Determine the (X, Y) coordinate at the center of the cell enclosing the given text.  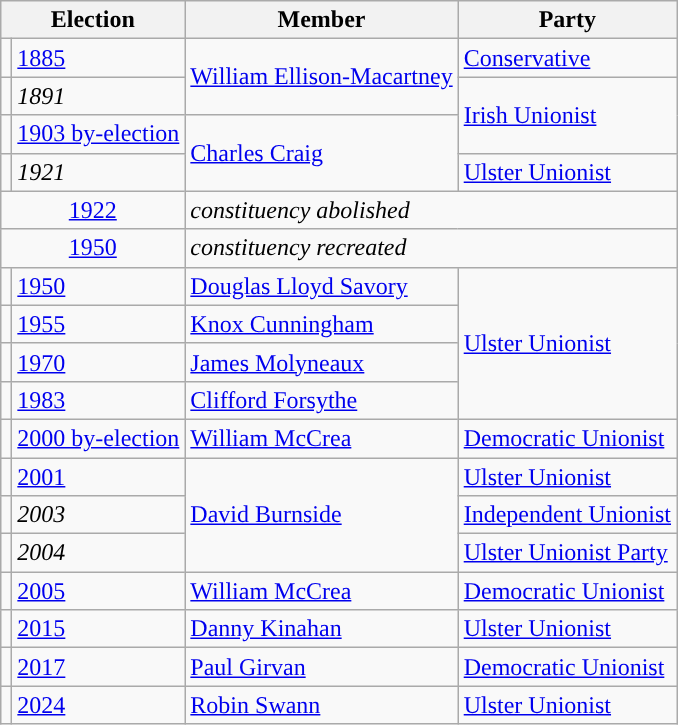
2001 (98, 477)
2003 (98, 515)
2005 (98, 591)
2015 (98, 629)
Clifford Forsythe (322, 400)
Conservative (567, 58)
James Molyneaux (322, 362)
Robin Swann (322, 705)
1885 (98, 58)
2004 (98, 553)
David Burnside (322, 515)
Election (93, 20)
1891 (98, 96)
Paul Girvan (322, 667)
Charles Craig (322, 153)
constituency abolished (431, 210)
constituency recreated (431, 248)
1903 by-election (98, 134)
Knox Cunningham (322, 324)
2024 (98, 705)
2017 (98, 667)
Irish Unionist (567, 115)
Ulster Unionist Party (567, 553)
1970 (98, 362)
2000 by-election (98, 438)
1955 (98, 324)
Independent Unionist (567, 515)
Party (567, 20)
William Ellison-Macartney (322, 77)
Douglas Lloyd Savory (322, 286)
1922 (93, 210)
Danny Kinahan (322, 629)
1921 (98, 172)
1983 (98, 400)
Member (322, 20)
